Identify which cell holds the provided text, then report its [x, y] central coordinate. 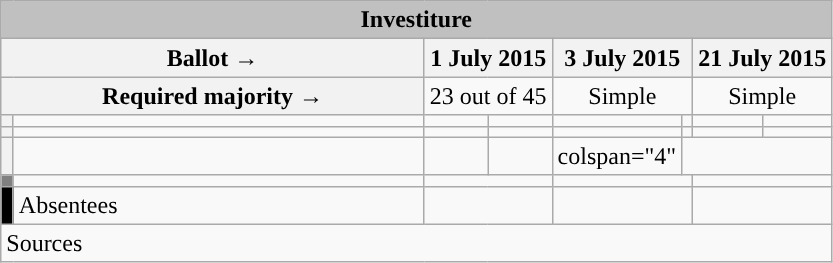
colspan="4" [617, 156]
3 July 2015 [622, 58]
Absentees [218, 205]
Ballot → [213, 58]
Investiture [416, 20]
1 July 2015 [488, 58]
Sources [416, 243]
Required majority → [213, 96]
21 July 2015 [762, 58]
23 out of 45 [488, 96]
